Search for the cell housing the specified text and yield its [x, y] center coordinate. 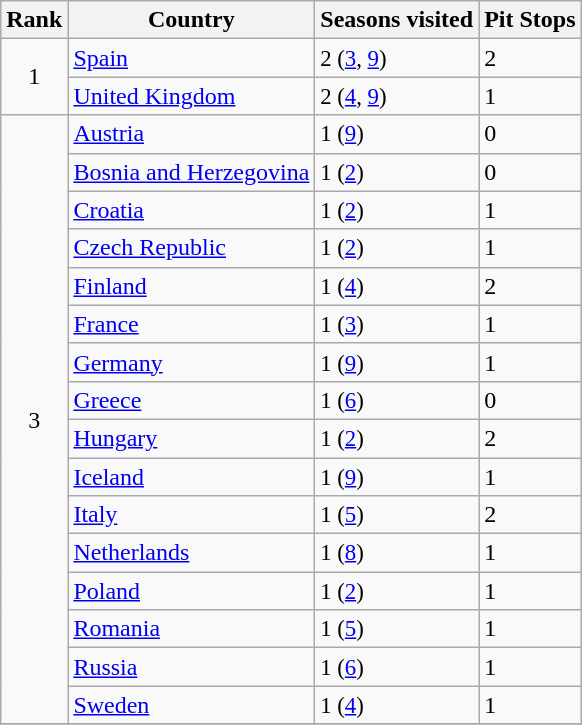
France [192, 324]
3 [34, 420]
Finland [192, 286]
Poland [192, 591]
Sweden [192, 705]
Country [192, 20]
Bosnia and Herzegovina [192, 172]
Pit Stops [530, 20]
2 (4, 9) [397, 96]
Italy [192, 515]
United Kingdom [192, 96]
Czech Republic [192, 248]
Russia [192, 667]
Romania [192, 629]
Croatia [192, 210]
1 (3) [397, 324]
Seasons visited [397, 20]
2 (3, 9) [397, 58]
Netherlands [192, 553]
Greece [192, 400]
Germany [192, 362]
Spain [192, 58]
Austria [192, 134]
Iceland [192, 477]
Hungary [192, 438]
1 (8) [397, 553]
Rank [34, 20]
